Extract the [x, y] coordinate from the center of the cell holding the provided text.  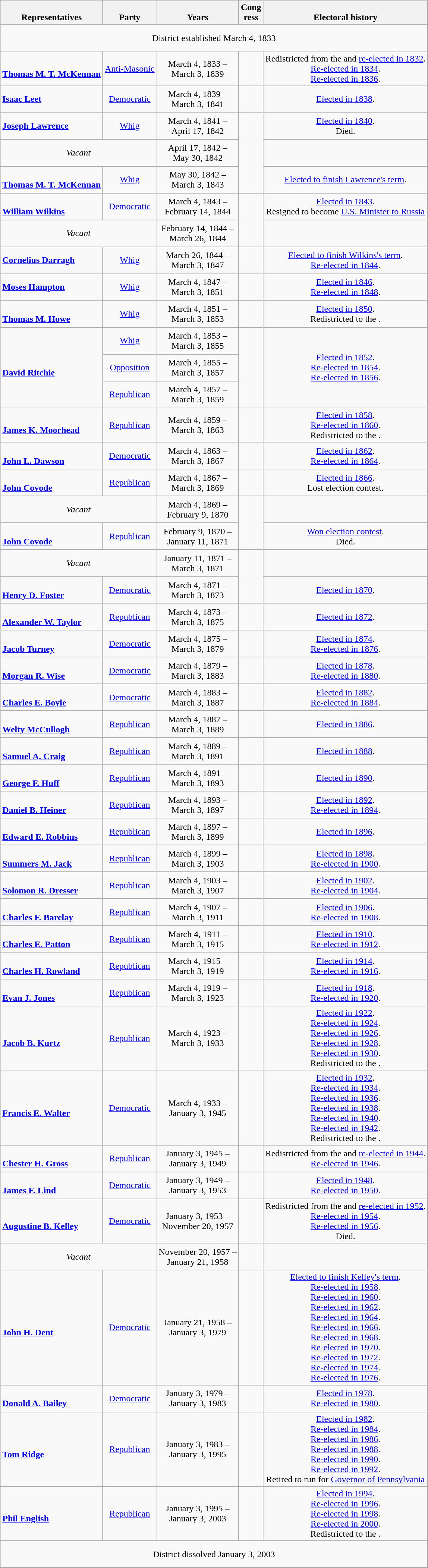
Elected to finish Wilkins's term.Re-elected in 1844. [345, 260]
March 4, 1883 –March 3, 1887 [198, 697]
Representatives [51, 13]
May 30, 1842 –March 3, 1843 [198, 180]
Moses Hampton [51, 287]
March 4, 1833 –March 3, 1839 [198, 69]
Elected in 1978.Re-elected in 1980. [345, 1398]
Elected in 1872. [345, 617]
Elected in 1838. [345, 99]
Elected in 1888. [345, 751]
Elected in 1870. [345, 590]
January 3, 1995 –January 3, 2003 [198, 1514]
March 4, 1867 –March 3, 1869 [198, 483]
Elected in 1932.Re-elected in 1934.Re-elected in 1936.Re-elected in 1938.Re-elected in 1940.Re-elected in 1942.Redistricted to the . [345, 1108]
Evan J. Jones [51, 993]
March 4, 1851 –March 3, 1853 [198, 314]
Elected in 1878.Re-elected in 1880. [345, 670]
Samuel A. Craig [51, 751]
March 4, 1887 –March 3, 1889 [198, 724]
March 4, 1873 –March 3, 1875 [198, 617]
Cornelius Darragh [51, 260]
Elected in 1852.Re-elected in 1854.Re-elected in 1856. [345, 368]
George F. Huff [51, 778]
March 4, 1903 –March 3, 1907 [198, 885]
Elected in 1846.Re-elected in 1848. [345, 287]
March 4, 1869 –February 9, 1870 [198, 509]
March 4, 1855 –March 3, 1857 [198, 368]
March 4, 1911 –March 3, 1915 [198, 939]
Congress [251, 13]
November 20, 1957 –January 21, 1958 [198, 1257]
Solomon R. Dresser [51, 885]
Thomas M. Howe [51, 314]
John H. Dent [51, 1327]
Elected in 1862.Re-elected in 1864. [345, 456]
Edward E. Robbins [51, 832]
Elected in 1896. [345, 832]
Summers M. Jack [51, 858]
Elected in 1890. [345, 778]
Isaac Leet [51, 99]
Chester H. Gross [51, 1159]
Years [198, 13]
Tom Ridge [51, 1449]
March 4, 1889 –March 3, 1891 [198, 751]
Welty McCullogh [51, 724]
Redistricted from the and re-elected in 1944.Re-elected in 1946. [345, 1159]
March 4, 1871 –March 3, 1873 [198, 590]
District established March 4, 1833 [214, 38]
March 4, 1857 –March 3, 1859 [198, 395]
Elected in 1892.Re-elected in 1894. [345, 805]
Phil English [51, 1514]
April 17, 1842 –May 30, 1842 [198, 153]
Elected in 1902.Re-elected in 1904. [345, 885]
Francis E. Walter [51, 1108]
Anti-Masonic [130, 69]
January 3, 1949 –January 3, 1953 [198, 1185]
March 4, 1879 –March 3, 1883 [198, 670]
January 3, 1945 –January 3, 1949 [198, 1159]
March 4, 1933 –January 3, 1945 [198, 1108]
Elected in 1948.Re-elected in 1950. [345, 1185]
January 21, 1958 –January 3, 1979 [198, 1327]
Augustine B. Kelley [51, 1221]
James K. Moorhead [51, 425]
Elected in 1843.Resigned to become U.S. Minister to Russia [345, 207]
Charles F. Barclay [51, 912]
March 4, 1841 –April 17, 1842 [198, 126]
March 4, 1863 –March 3, 1867 [198, 456]
Electoral history [345, 13]
March 26, 1844 –March 3, 1847 [198, 260]
Elected in 1910.Re-elected in 1912. [345, 939]
February 9, 1870 –January 11, 1871 [198, 536]
March 4, 1853 –March 3, 1855 [198, 341]
March 4, 1899 –March 3, 1903 [198, 858]
January 3, 1953 –November 20, 1957 [198, 1221]
January 3, 1983 –January 3, 1995 [198, 1449]
March 4, 1907 –March 3, 1911 [198, 912]
James F. Lind [51, 1185]
February 14, 1844 –March 26, 1844 [198, 233]
March 4, 1859 –March 3, 1863 [198, 425]
January 11, 1871 –March 3, 1871 [198, 563]
Elected in 1882.Re-elected in 1884. [345, 697]
Elected to finish Lawrence's term. [345, 180]
Opposition [130, 368]
Redistricted from the and re-elected in 1952.Re-elected in 1954.Re-elected in 1956.Died. [345, 1221]
William Wilkins [51, 207]
Party [130, 13]
Jacob B. Kurtz [51, 1038]
March 4, 1839 –March 3, 1841 [198, 99]
Joseph Lawrence [51, 126]
Donald A. Bailey [51, 1398]
March 4, 1893 –March 3, 1897 [198, 805]
March 4, 1843 –February 14, 1844 [198, 207]
Daniel B. Heiner [51, 805]
Elected in 1874.Re-elected in 1876. [345, 644]
Henry D. Foster [51, 590]
Elected in 1850.Redistricted to the . [345, 314]
Elected in 1866.Lost election contest. [345, 483]
Elected in 1906.Re-elected in 1908. [345, 912]
March 4, 1919 –March 3, 1923 [198, 993]
John L. Dawson [51, 456]
Charles E. Boyle [51, 697]
March 4, 1891 –March 3, 1893 [198, 778]
Elected in 1840.Died. [345, 126]
Redistricted from the and re-elected in 1832.Re-elected in 1834.Re-elected in 1836. [345, 69]
January 3, 1979 –January 3, 1983 [198, 1398]
District dissolved January 3, 2003 [214, 1554]
Morgan R. Wise [51, 670]
Alexander W. Taylor [51, 617]
Elected in 1858.Re-elected in 1860.Redistricted to the . [345, 425]
Charles E. Patton [51, 939]
March 4, 1915 –March 3, 1919 [198, 966]
Elected in 1886. [345, 724]
Elected in 1918.Re-elected in 1920. [345, 993]
Elected in 1994.Re-elected in 1996.Re-elected in 1998.Re-elected in 2000.Redistricted to the . [345, 1514]
March 4, 1847 –March 3, 1851 [198, 287]
March 4, 1875 –March 3, 1879 [198, 644]
Charles H. Rowland [51, 966]
Won election contest.Died. [345, 536]
Elected in 1898.Re-elected in 1900. [345, 858]
David Ritchie [51, 368]
Elected in 1922.Re-elected in 1924.Re-elected in 1926.Re-elected in 1928.Re-elected in 1930.Redistricted to the . [345, 1038]
March 4, 1897 –March 3, 1899 [198, 832]
Jacob Turney [51, 644]
March 4, 1923 –March 3, 1933 [198, 1038]
Elected in 1914.Re-elected in 1916. [345, 966]
